Output the [x, y] coordinate of the center of the cell containing the given text.  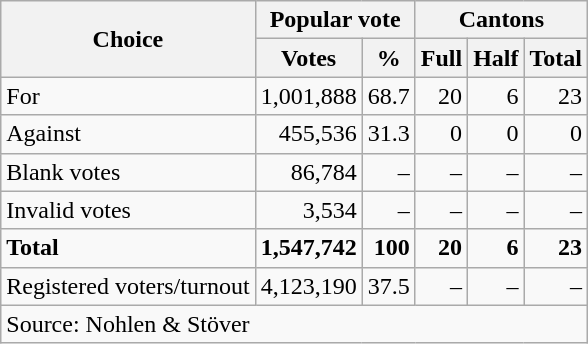
Blank votes [128, 172]
31.3 [388, 134]
68.7 [388, 96]
Against [128, 134]
Choice [128, 39]
% [388, 58]
1,001,888 [308, 96]
3,534 [308, 210]
Half [496, 58]
1,547,742 [308, 248]
For [128, 96]
Popular vote [335, 20]
37.5 [388, 286]
Registered voters/turnout [128, 286]
Full [441, 58]
Votes [308, 58]
455,536 [308, 134]
Invalid votes [128, 210]
Cantons [501, 20]
4,123,190 [308, 286]
100 [388, 248]
Source: Nohlen & Stöver [294, 324]
86,784 [308, 172]
